Return the (x, y) coordinate for the center point of the cell that contains the specified text.  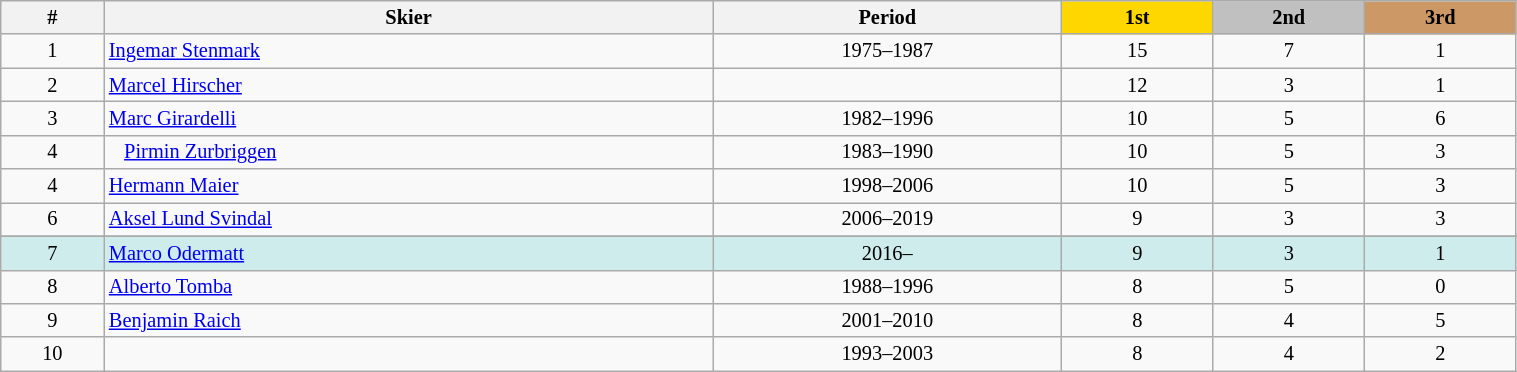
3rd (1441, 17)
Aksel Lund Svindal (408, 219)
Hermann Maier (408, 186)
Period (887, 17)
1st (1137, 17)
# (52, 17)
1993–2003 (887, 354)
Skier (408, 17)
0 (1441, 287)
2006–2019 (887, 219)
1998–2006 (887, 186)
Marco Odermatt (408, 253)
1988–1996 (887, 287)
1982–1996 (887, 118)
Marcel Hirscher (408, 85)
15 (1137, 51)
Benjamin Raich (408, 320)
Alberto Tomba (408, 287)
12 (1137, 85)
Pirmin Zurbriggen (408, 152)
Ingemar Stenmark (408, 51)
2001–2010 (887, 320)
1975–1987 (887, 51)
1983–1990 (887, 152)
2016– (887, 253)
2nd (1289, 17)
Marc Girardelli (408, 118)
